Scan for the cell matching the given text and deliver its [x, y] coordinate at center. 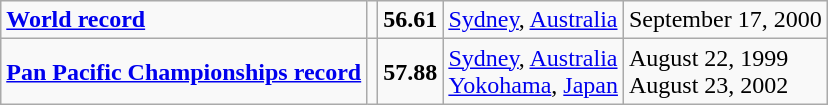
Sydney, Australia [534, 20]
August 22, 1999August 23, 2002 [725, 72]
Pan Pacific Championships record [184, 72]
56.61 [410, 20]
World record [184, 20]
57.88 [410, 72]
Sydney, AustraliaYokohama, Japan [534, 72]
September 17, 2000 [725, 20]
